Identify which cell holds the provided text, then report its (X, Y) central coordinate. 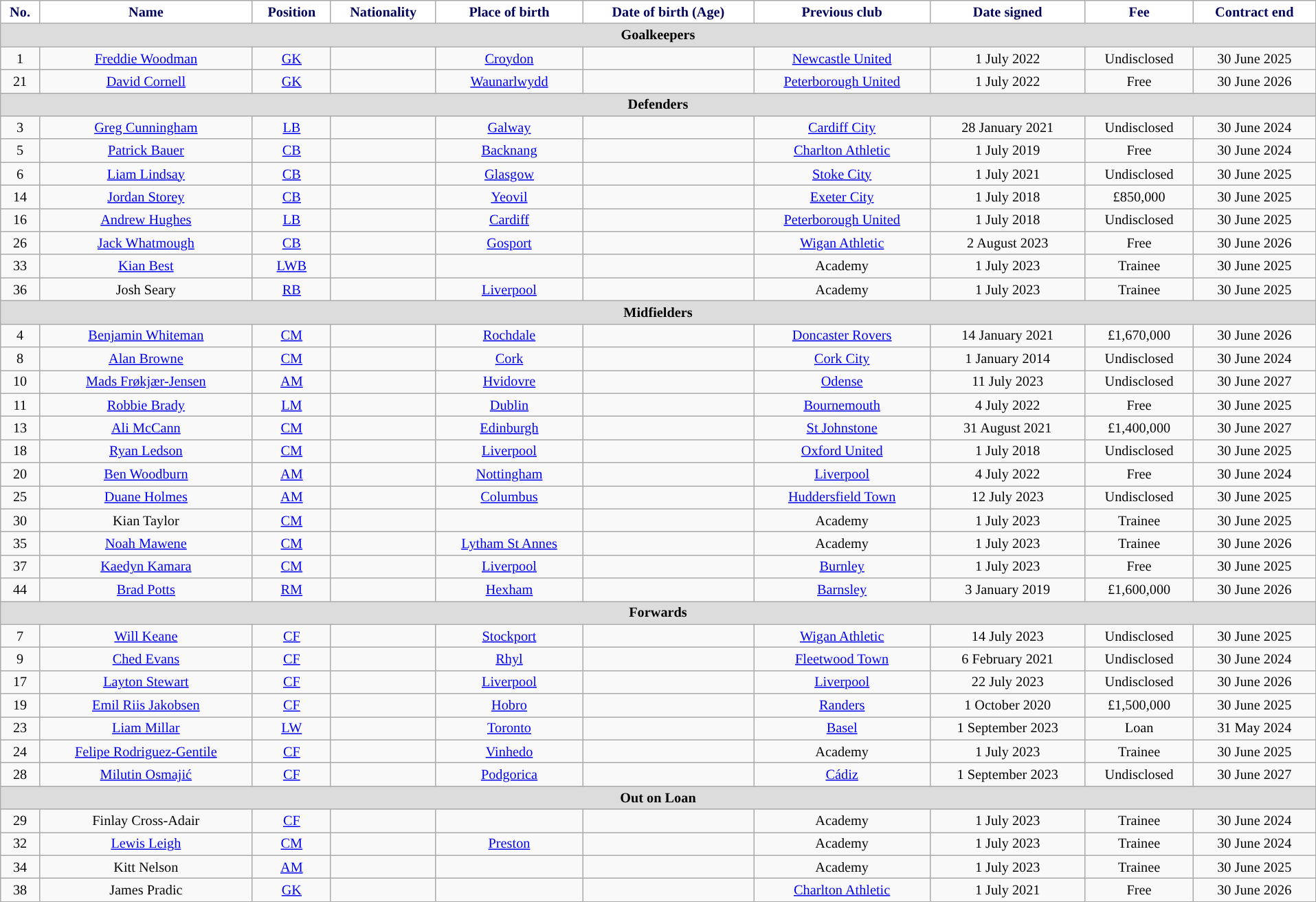
David Cornell (146, 81)
Fleetwood Town (843, 659)
Patrick Bauer (146, 151)
Gosport (509, 243)
St Johnstone (843, 428)
Exeter City (843, 197)
2 August 2023 (1007, 243)
£1,400,000 (1139, 428)
Layton Stewart (146, 682)
Jack Whatmough (146, 243)
Ben Woodburn (146, 474)
Rhyl (509, 659)
Kitt Nelson (146, 867)
Odense (843, 382)
Midfielders (658, 312)
1 January 2014 (1007, 358)
Rochdale (509, 335)
RM (291, 589)
30 (21, 520)
Felipe Rodriguez-Gentile (146, 751)
Defenders (658, 104)
6 February 2021 (1007, 659)
10 (21, 382)
Lytham St Annes (509, 543)
Brad Potts (146, 589)
Burnley (843, 566)
Kian Best (146, 266)
9 (21, 659)
13 (21, 428)
Ched Evans (146, 659)
Cork (509, 358)
Alan Browne (146, 358)
Cádiz (843, 774)
Newcastle United (843, 58)
Name (146, 12)
LM (291, 405)
Oxford United (843, 451)
Nationality (383, 12)
Yeovil (509, 197)
12 July 2023 (1007, 497)
Loan (1139, 728)
Cardiff City (843, 127)
1 July 2019 (1007, 151)
22 July 2023 (1007, 682)
Huddersfield Town (843, 497)
21 (21, 81)
Doncaster Rovers (843, 335)
£1,500,000 (1139, 705)
James Pradic (146, 890)
14 January 2021 (1007, 335)
28 (21, 774)
Kian Taylor (146, 520)
36 (21, 289)
1 October 2020 (1007, 705)
Date of birth (Age) (668, 12)
26 (21, 243)
8 (21, 358)
Stoke City (843, 174)
Liam Lindsay (146, 174)
Robbie Brady (146, 405)
Randers (843, 705)
23 (21, 728)
38 (21, 890)
Date signed (1007, 12)
Previous club (843, 12)
Ryan Ledson (146, 451)
Freddie Woodman (146, 58)
RB (291, 289)
28 January 2021 (1007, 127)
Finlay Cross-Adair (146, 821)
17 (21, 682)
20 (21, 474)
4 (21, 335)
3 (21, 127)
Noah Mawene (146, 543)
25 (21, 497)
Lewis Leigh (146, 844)
Croydon (509, 58)
LWB (291, 266)
Liam Millar (146, 728)
Dublin (509, 405)
14 July 2023 (1007, 636)
Vinhedo (509, 751)
Milutin Osmajić (146, 774)
11 (21, 405)
14 (21, 197)
Hvidovre (509, 382)
£1,600,000 (1139, 589)
Duane Holmes (146, 497)
£1,670,000 (1139, 335)
37 (21, 566)
Edinburgh (509, 428)
Fee (1139, 12)
Cardiff (509, 220)
Ali McCann (146, 428)
1 (21, 58)
Nottingham (509, 474)
Emil Riis Jakobsen (146, 705)
No. (21, 12)
Forwards (658, 613)
£850,000 (1139, 197)
3 January 2019 (1007, 589)
Cork City (843, 358)
LW (291, 728)
Waunarlwydd (509, 81)
Basel (843, 728)
29 (21, 821)
6 (21, 174)
Place of birth (509, 12)
Hobro (509, 705)
Toronto (509, 728)
Will Keane (146, 636)
5 (21, 151)
Columbus (509, 497)
Greg Cunningham (146, 127)
Hexham (509, 589)
Goalkeepers (658, 35)
Podgorica (509, 774)
31 May 2024 (1254, 728)
Josh Seary (146, 289)
Contract end (1254, 12)
Mads Frøkjær-Jensen (146, 382)
18 (21, 451)
Stockport (509, 636)
32 (21, 844)
Preston (509, 844)
16 (21, 220)
Position (291, 12)
Glasgow (509, 174)
Barnsley (843, 589)
19 (21, 705)
7 (21, 636)
Backnang (509, 151)
31 August 2021 (1007, 428)
Benjamin Whiteman (146, 335)
35 (21, 543)
34 (21, 867)
11 July 2023 (1007, 382)
44 (21, 589)
24 (21, 751)
Galway (509, 127)
33 (21, 266)
Kaedyn Kamara (146, 566)
Out on Loan (658, 797)
Jordan Storey (146, 197)
Andrew Hughes (146, 220)
Bournemouth (843, 405)
